Pinpoint the cell where the given text exists, returning its (x, y) midpoint coordinate. 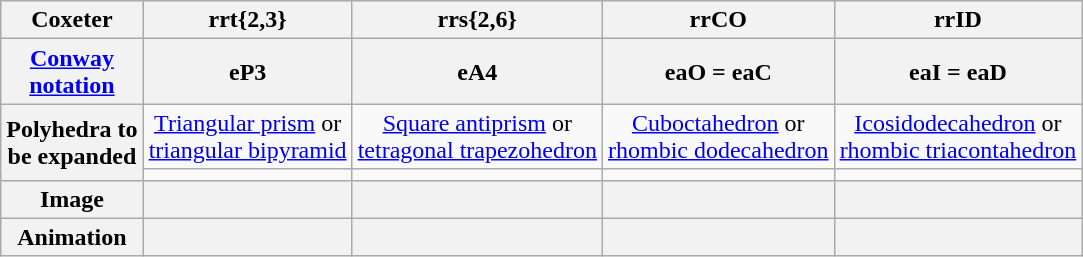
Icosidodecahedron orrhombic triacontahedron (958, 136)
rrt{2,3} (248, 20)
rrs{2,6} (477, 20)
eP3 (248, 72)
Triangular prism ortriangular bipyramid (248, 136)
Square antiprism ortetragonal trapezohedron (477, 136)
rrID (958, 20)
eA4 (477, 72)
eaO = eaC (718, 72)
Coxeter (72, 20)
rrCO (718, 20)
Polyhedra tobe expanded (72, 142)
Cuboctahedron orrhombic dodecahedron (718, 136)
Conwaynotation (72, 72)
Animation (72, 237)
eaI = eaD (958, 72)
Image (72, 199)
